Locate the cell with the specified text and output its (X, Y) center coordinate. 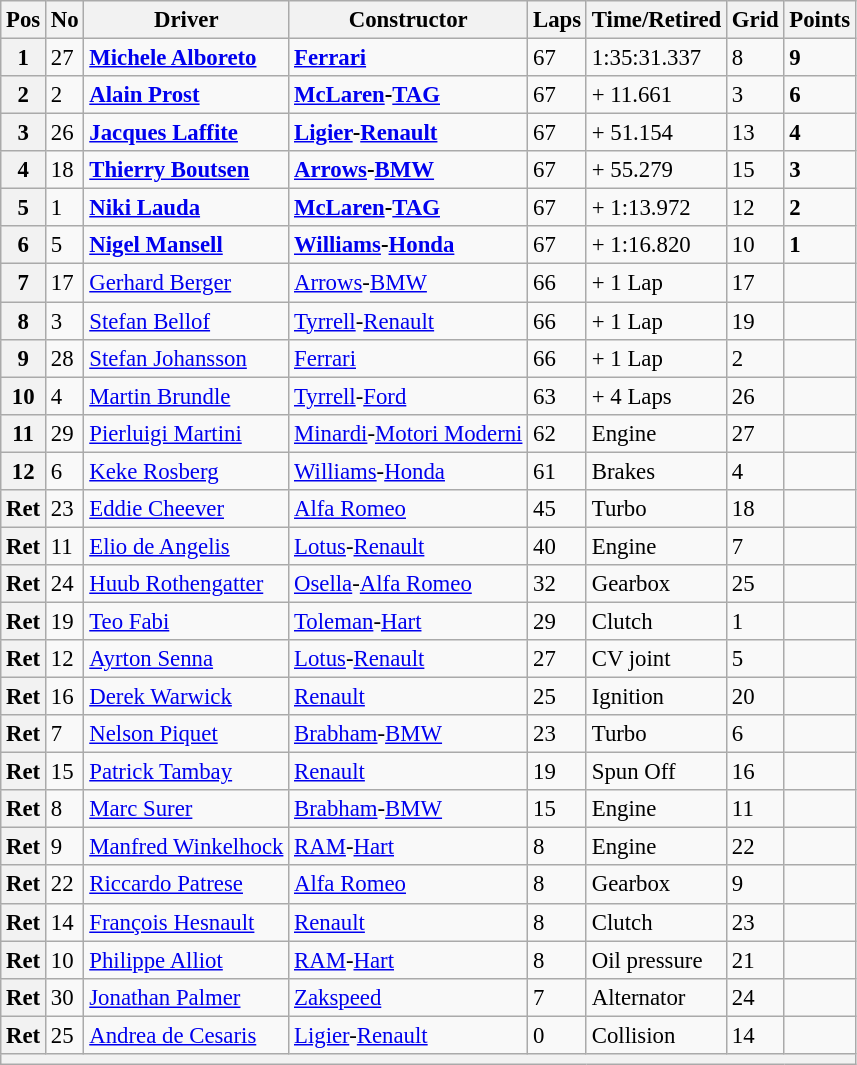
Time/Retired (656, 20)
28 (65, 358)
Tyrrell-Renault (408, 321)
Huub Rothengatter (186, 584)
Martin Brundle (186, 396)
Patrick Tambay (186, 772)
Laps (558, 20)
Toleman-Hart (408, 621)
20 (756, 697)
Oil pressure (656, 960)
+ 4 Laps (656, 396)
Stefan Johansson (186, 358)
Michele Alboreto (186, 58)
Derek Warwick (186, 697)
Keke Rosberg (186, 471)
Stefan Bellof (186, 321)
Nigel Mansell (186, 245)
Tyrrell-Ford (408, 396)
0 (558, 1035)
Teo Fabi (186, 621)
Alain Prost (186, 95)
Eddie Cheever (186, 509)
Pos (24, 20)
Elio de Angelis (186, 546)
62 (558, 433)
1:35:31.337 (656, 58)
Zakspeed (408, 997)
François Hesnault (186, 922)
Constructor (408, 20)
Thierry Boutsen (186, 170)
No (65, 20)
+ 55.279 (656, 170)
Brakes (656, 471)
Philippe Alliot (186, 960)
Pierluigi Martini (186, 433)
Points (820, 20)
Grid (756, 20)
CV joint (656, 659)
Jacques Laffite (186, 133)
32 (558, 584)
Nelson Piquet (186, 734)
61 (558, 471)
Collision (656, 1035)
30 (65, 997)
Alternator (656, 997)
45 (558, 509)
Andrea de Cesaris (186, 1035)
40 (558, 546)
Ignition (656, 697)
Gerhard Berger (186, 283)
Manfred Winkelhock (186, 847)
Jonathan Palmer (186, 997)
Minardi-Motori Moderni (408, 433)
21 (756, 960)
Niki Lauda (186, 208)
63 (558, 396)
Riccardo Patrese (186, 885)
Driver (186, 20)
Spun Off (656, 772)
+ 11.661 (656, 95)
Osella-Alfa Romeo (408, 584)
Ayrton Senna (186, 659)
+ 1:16.820 (656, 245)
+ 1:13.972 (656, 208)
+ 51.154 (656, 133)
13 (756, 133)
Marc Surer (186, 809)
